Scan for the cell matching the given text and deliver its [x, y] coordinate at center. 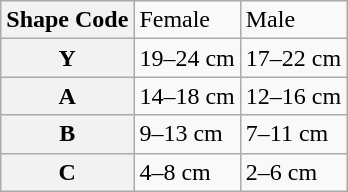
Shape Code [68, 20]
B [68, 134]
C [68, 172]
17–22 cm [293, 58]
14–18 cm [187, 96]
9–13 cm [187, 134]
12–16 cm [293, 96]
A [68, 96]
7–11 cm [293, 134]
Y [68, 58]
4–8 cm [187, 172]
2–6 cm [293, 172]
19–24 cm [187, 58]
Female [187, 20]
Male [293, 20]
